Find where the given text appears and provide that cell's center as (X, Y) coordinate. 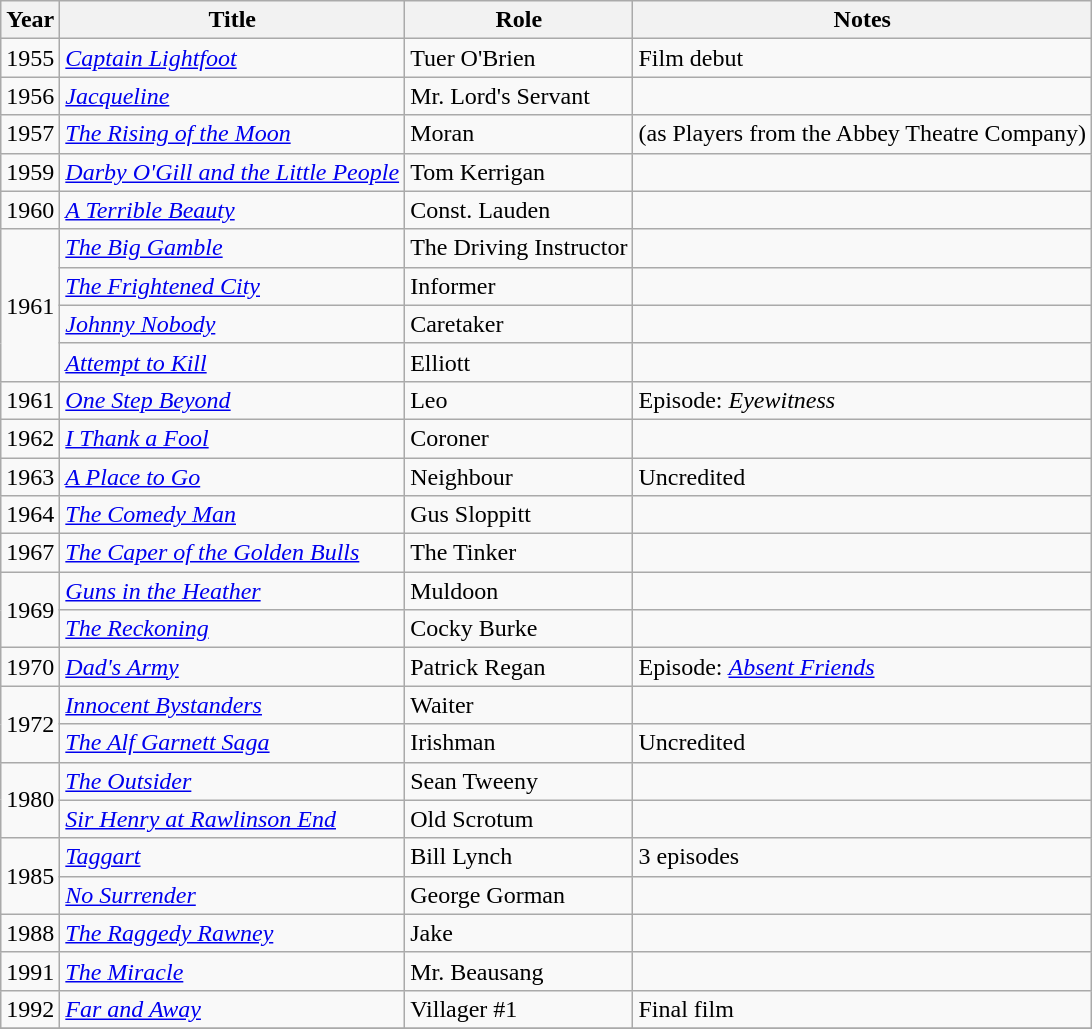
1963 (30, 477)
Role (519, 20)
The Caper of the Golden Bulls (232, 553)
Captain Lightfoot (232, 58)
1955 (30, 58)
The Tinker (519, 553)
Villager #1 (519, 1009)
I Thank a Fool (232, 438)
Sean Tweeny (519, 781)
Leo (519, 400)
The Comedy Man (232, 515)
1964 (30, 515)
1985 (30, 876)
Informer (519, 286)
The Reckoning (232, 629)
The Frightened City (232, 286)
Notes (862, 20)
1960 (30, 210)
The Raggedy Rawney (232, 933)
The Outsider (232, 781)
1992 (30, 1009)
Episode: Eyewitness (862, 400)
Jake (519, 933)
Irishman (519, 743)
Darby O'Gill and the Little People (232, 172)
1988 (30, 933)
(as Players from the Abbey Theatre Company) (862, 134)
Guns in the Heather (232, 591)
Moran (519, 134)
Johnny Nobody (232, 324)
One Step Beyond (232, 400)
1970 (30, 667)
The Driving Instructor (519, 248)
Tom Kerrigan (519, 172)
Jacqueline (232, 96)
1969 (30, 610)
Episode: Absent Friends (862, 667)
A Place to Go (232, 477)
Sir Henry at Rawlinson End (232, 819)
Final film (862, 1009)
Title (232, 20)
Tuer O'Brien (519, 58)
Year (30, 20)
Cocky Burke (519, 629)
Taggart (232, 857)
Mr. Beausang (519, 971)
Innocent Bystanders (232, 705)
1959 (30, 172)
Attempt to Kill (232, 362)
Gus Sloppitt (519, 515)
Film debut (862, 58)
Far and Away (232, 1009)
Bill Lynch (519, 857)
George Gorman (519, 895)
1980 (30, 800)
1962 (30, 438)
No Surrender (232, 895)
1956 (30, 96)
Muldoon (519, 591)
1957 (30, 134)
1972 (30, 724)
Const. Lauden (519, 210)
The Miracle (232, 971)
Coroner (519, 438)
Dad's Army (232, 667)
A Terrible Beauty (232, 210)
The Big Gamble (232, 248)
3 episodes (862, 857)
The Alf Garnett Saga (232, 743)
Old Scrotum (519, 819)
Caretaker (519, 324)
Waiter (519, 705)
Neighbour (519, 477)
The Rising of the Moon (232, 134)
1967 (30, 553)
Patrick Regan (519, 667)
1991 (30, 971)
Mr. Lord's Servant (519, 96)
Elliott (519, 362)
